Return [x, y] of the center of cell containing provided text 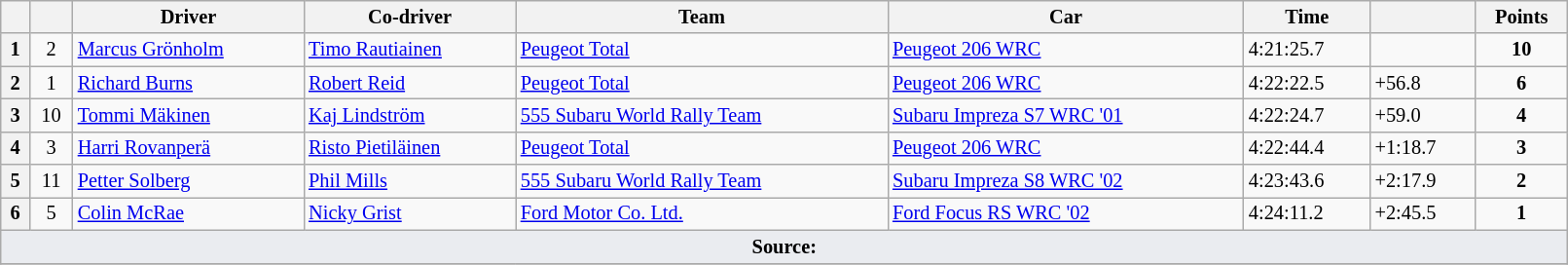
Subaru Impreza S8 WRC '02 [1066, 181]
Kaj Lindström [410, 115]
Driver [189, 17]
Marcus Grönholm [189, 50]
Petter Solberg [189, 181]
+59.0 [1423, 115]
4:24:11.2 [1307, 213]
Timo Rautiainen [410, 50]
4:22:22.5 [1307, 83]
+2:17.9 [1423, 181]
Car [1066, 17]
+56.8 [1423, 83]
Time [1307, 17]
Co-driver [410, 17]
Team [702, 17]
4:23:43.6 [1307, 181]
Harri Rovanperä [189, 148]
Tommi Mäkinen [189, 115]
Ford Motor Co. Ltd. [702, 213]
+1:18.7 [1423, 148]
+2:45.5 [1423, 213]
Phil Mills [410, 181]
4:22:44.4 [1307, 148]
Nicky Grist [410, 213]
11 [51, 181]
Robert Reid [410, 83]
4:21:25.7 [1307, 50]
4:22:24.7 [1307, 115]
Source: [784, 246]
Ford Focus RS WRC '02 [1066, 213]
Richard Burns [189, 83]
Points [1522, 17]
Colin McRae [189, 213]
Risto Pietiläinen [410, 148]
Subaru Impreza S7 WRC '01 [1066, 115]
